Locate the cell with the specified text and output its (x, y) center coordinate. 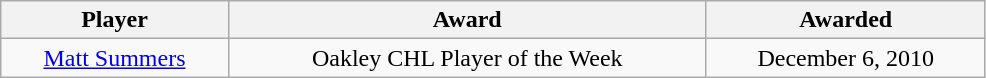
Award (467, 20)
Oakley CHL Player of the Week (467, 58)
Player (114, 20)
Matt Summers (114, 58)
December 6, 2010 (846, 58)
Awarded (846, 20)
